Extract the (X, Y) coordinate from the center of the cell holding the provided text.  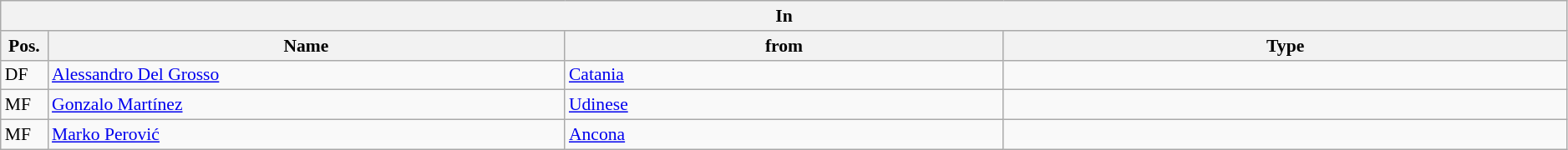
Type (1285, 46)
Name (306, 46)
from (784, 46)
Catania (784, 75)
Alessandro Del Grosso (306, 75)
Udinese (784, 105)
DF (24, 75)
Ancona (784, 135)
Pos. (24, 46)
In (784, 16)
Gonzalo Martínez (306, 105)
Marko Perović (306, 135)
